Extract the [X, Y] coordinate from the center of the cell holding the provided text.  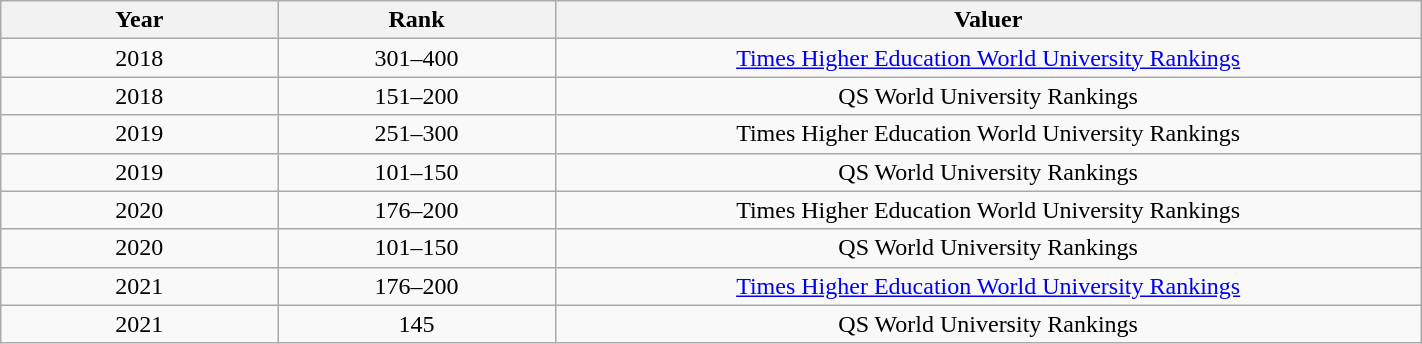
Rank [416, 20]
151–200 [416, 96]
301–400 [416, 58]
Year [140, 20]
251–300 [416, 134]
145 [416, 324]
Valuer [988, 20]
